Find where the given text appears and provide that cell's center as [x, y] coordinate. 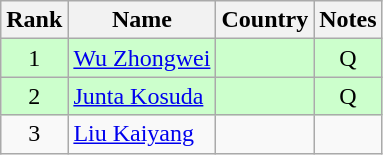
Name [142, 20]
Liu Kaiyang [142, 134]
Junta Kosuda [142, 96]
1 [34, 58]
Country [265, 20]
3 [34, 134]
Notes [348, 20]
Wu Zhongwei [142, 58]
Rank [34, 20]
2 [34, 96]
